Locate the cell with the specified text and output its (x, y) center coordinate. 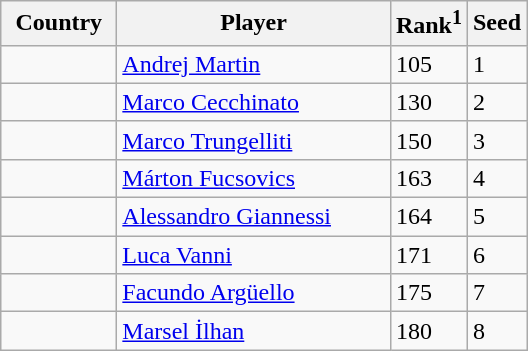
105 (428, 64)
8 (496, 331)
180 (428, 331)
130 (428, 102)
150 (428, 140)
4 (496, 178)
Seed (496, 24)
171 (428, 255)
163 (428, 178)
Alessandro Giannessi (254, 217)
5 (496, 217)
Facundo Argüello (254, 293)
6 (496, 255)
Player (254, 24)
Márton Fucsovics (254, 178)
Marsel İlhan (254, 331)
Marco Cecchinato (254, 102)
Rank1 (428, 24)
Marco Trungelliti (254, 140)
Country (59, 24)
1 (496, 64)
Luca Vanni (254, 255)
7 (496, 293)
3 (496, 140)
175 (428, 293)
164 (428, 217)
Andrej Martin (254, 64)
2 (496, 102)
